Return (X, Y) of the center of cell containing provided text 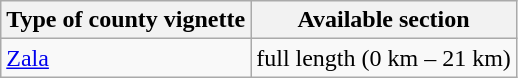
full length (0 km – 21 km) (384, 58)
Zala (126, 58)
Type of county vignette (126, 20)
Available section (384, 20)
